Determine the [x, y] coordinate at the center of the cell enclosing the given text.  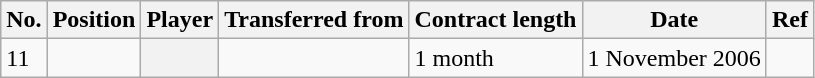
Player [180, 20]
Transferred from [314, 20]
1 November 2006 [674, 58]
1 month [496, 58]
Date [674, 20]
Ref [790, 20]
11 [24, 58]
Position [94, 20]
Contract length [496, 20]
No. [24, 20]
